Locate the cell with the specified text and output its (x, y) center coordinate. 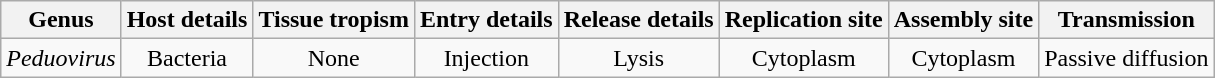
Lysis (638, 58)
None (334, 58)
Host details (187, 20)
Release details (638, 20)
Replication site (804, 20)
Bacteria (187, 58)
Genus (61, 20)
Injection (486, 58)
Passive diffusion (1126, 58)
Transmission (1126, 20)
Entry details (486, 20)
Assembly site (963, 20)
Peduovirus (61, 58)
Tissue tropism (334, 20)
